Capture the cell that displays the provided text and extract its (x, y) central coordinate. 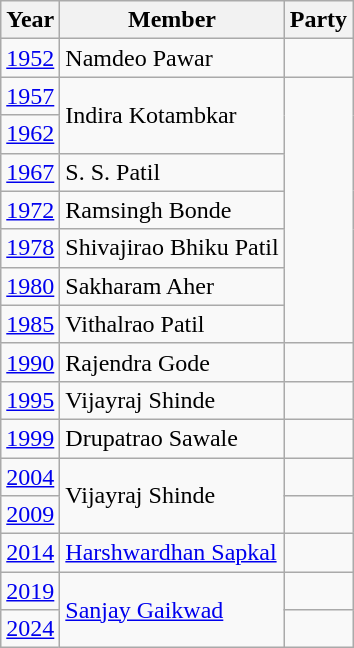
Ramsingh Bonde (172, 210)
Namdeo Pawar (172, 58)
1978 (30, 248)
Sakharam Aher (172, 286)
1967 (30, 172)
Sanjay Gaikwad (172, 610)
Year (30, 20)
Shivajirao Bhiku Patil (172, 248)
2004 (30, 477)
Indira Kotambkar (172, 115)
2024 (30, 629)
S. S. Patil (172, 172)
1972 (30, 210)
1985 (30, 324)
Harshwardhan Sapkal (172, 553)
1957 (30, 96)
Rajendra Gode (172, 362)
1962 (30, 134)
1999 (30, 438)
1995 (30, 400)
2014 (30, 553)
2019 (30, 591)
1952 (30, 58)
1990 (30, 362)
Vithalrao Patil (172, 324)
Member (172, 20)
2009 (30, 515)
Drupatrao Sawale (172, 438)
Party (318, 20)
1980 (30, 286)
